Return the [x, y] coordinate for the center point of the cell that contains the specified text.  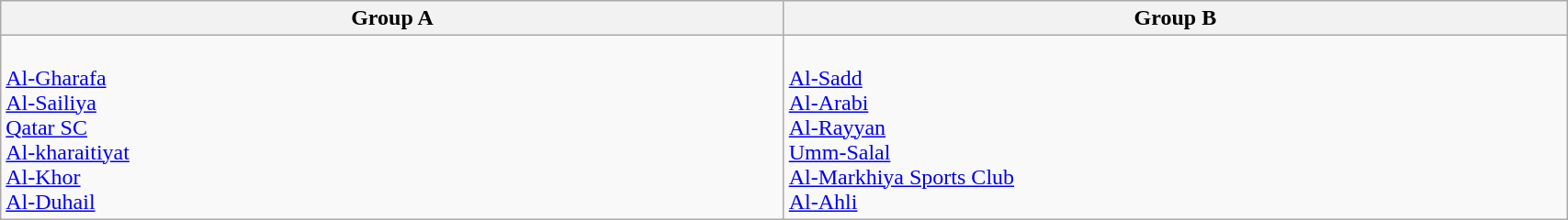
Al-Gharafa Al-Sailiya Qatar SC Al-kharaitiyat Al-Khor Al-Duhail [392, 127]
Al-Sadd Al-Arabi Al-Rayyan Umm-Salal Al-Markhiya Sports Club Al-Ahli [1175, 127]
Group B [1175, 18]
Group A [392, 18]
